Output the [x, y] coordinate of the center of the cell containing the given text.  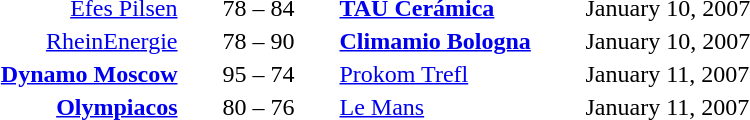
Prokom Trefl [460, 74]
95 – 74 [258, 74]
78 – 90 [258, 41]
Climamio Bologna [460, 41]
